Output the (X, Y) coordinate of the center of the cell containing the given text.  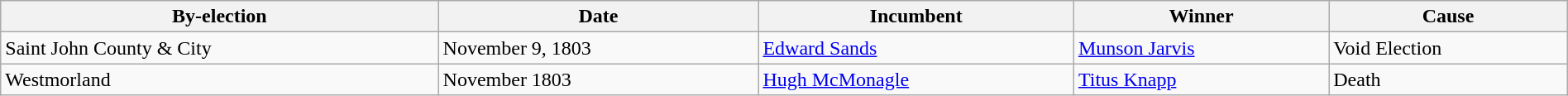
Cause (1449, 17)
Titus Knapp (1201, 79)
Death (1449, 79)
Edward Sands (916, 48)
Incumbent (916, 17)
Munson Jarvis (1201, 48)
Saint John County & City (220, 48)
Winner (1201, 17)
By-election (220, 17)
Hugh McMonagle (916, 79)
November 9, 1803 (599, 48)
Date (599, 17)
November 1803 (599, 79)
Void Election (1449, 48)
Westmorland (220, 79)
